Output the [x, y] coordinate of the center of the cell containing the given text.  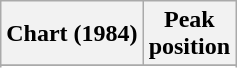
Chart (1984) [72, 34]
Peak position [189, 34]
